Provide the [x, y] coordinate of the cell's center where the given text is located.  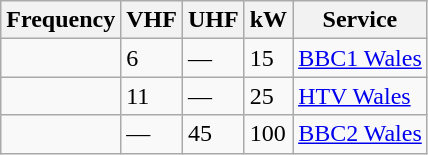
6 [152, 58]
BBC1 Wales [360, 58]
11 [152, 96]
kW [268, 20]
25 [268, 96]
100 [268, 134]
HTV Wales [360, 96]
BBC2 Wales [360, 134]
45 [213, 134]
UHF [213, 20]
15 [268, 58]
Frequency [61, 20]
VHF [152, 20]
Service [360, 20]
